Capture the cell that displays the provided text and extract its (X, Y) central coordinate. 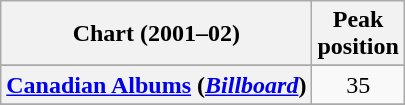
Peakposition (358, 34)
35 (358, 85)
Chart (2001–02) (156, 34)
Canadian Albums (Billboard) (156, 85)
